For the text-containing cell, return its midpoint in (x, y) coordinate format. 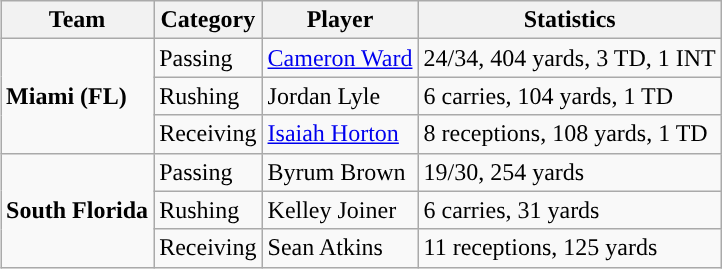
South Florida (78, 210)
11 receptions, 125 yards (570, 248)
19/30, 254 yards (570, 172)
Kelley Joiner (340, 210)
Team (78, 20)
Miami (FL) (78, 96)
Category (208, 20)
Jordan Lyle (340, 96)
Byrum Brown (340, 172)
Statistics (570, 20)
24/34, 404 yards, 3 TD, 1 INT (570, 58)
6 carries, 31 yards (570, 210)
Sean Atkins (340, 248)
8 receptions, 108 yards, 1 TD (570, 134)
Isaiah Horton (340, 134)
Cameron Ward (340, 58)
Player (340, 20)
6 carries, 104 yards, 1 TD (570, 96)
